Capture the cell that displays the provided text and extract its [X, Y] central coordinate. 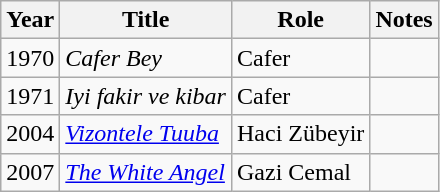
Role [300, 20]
Title [146, 20]
2004 [30, 134]
1971 [30, 96]
2007 [30, 172]
Cafer Bey [146, 58]
Iyi fakir ve kibar [146, 96]
Notes [404, 20]
Haci Zübeyir [300, 134]
Gazi Cemal [300, 172]
The White Angel [146, 172]
Year [30, 20]
1970 [30, 58]
Vizontele Tuuba [146, 134]
